Pinpoint the cell where the given text exists, returning its (X, Y) midpoint coordinate. 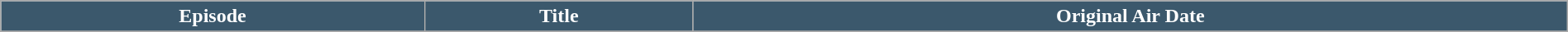
Original Air Date (1130, 16)
Episode (213, 16)
Title (559, 16)
